For the text-containing cell, return its midpoint in [x, y] coordinate format. 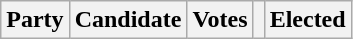
Party [35, 20]
Candidate [128, 20]
Votes [220, 20]
Elected [308, 20]
